From the cell containing the given text, extract its center point as [X, Y] coordinate. 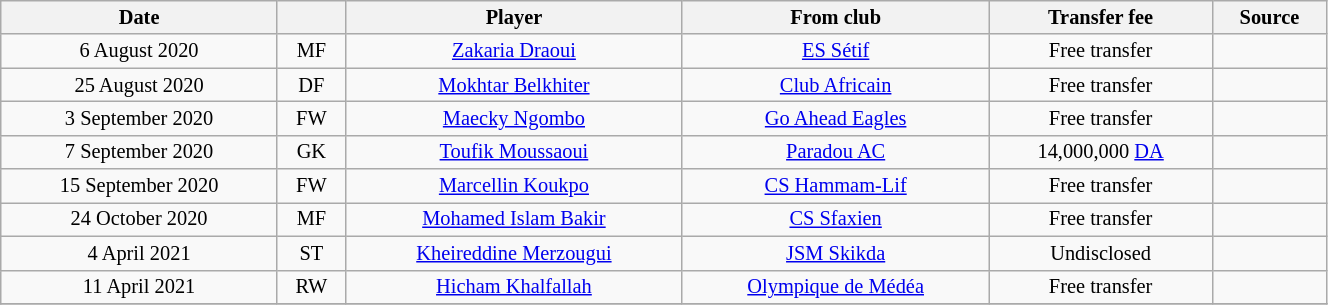
24 October 2020 [140, 219]
Date [140, 17]
Zakaria Draoui [514, 51]
DF [311, 85]
Club Africain [835, 85]
From club [835, 17]
Player [514, 17]
Mohamed Islam Bakir [514, 219]
JSM Skikda [835, 253]
Marcellin Koukpo [514, 186]
7 September 2020 [140, 152]
Go Ahead Eagles [835, 118]
15 September 2020 [140, 186]
Kheireddine Merzougui [514, 253]
Paradou AC [835, 152]
ST [311, 253]
Mokhtar Belkhiter [514, 85]
Transfer fee [1101, 17]
14,000,000 DA [1101, 152]
RW [311, 287]
Source [1269, 17]
11 April 2021 [140, 287]
ES Sétif [835, 51]
Undisclosed [1101, 253]
6 August 2020 [140, 51]
CS Sfaxien [835, 219]
4 April 2021 [140, 253]
GK [311, 152]
3 September 2020 [140, 118]
Olympique de Médéa [835, 287]
Hicham Khalfallah [514, 287]
Toufik Moussaoui [514, 152]
25 August 2020 [140, 85]
Maecky Ngombo [514, 118]
CS Hammam-Lif [835, 186]
